Extract the (X, Y) coordinate from the center of the cell holding the provided text.  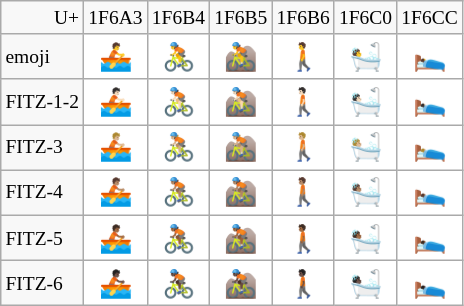
FITZ-1-2 (42, 102)
emoji (42, 56)
🛌🏾 (430, 238)
FITZ-6 (42, 282)
🚵🏼 (241, 148)
🛌 (430, 56)
🛀🏽 (365, 192)
🚴🏼 (178, 148)
1F6C0 (365, 18)
🚴 (178, 56)
🛀🏾 (365, 238)
U+ (42, 18)
🚣🏼 (116, 148)
🛀🏼 (365, 148)
🛀 (365, 56)
1F6A3 (116, 18)
1F6B5 (241, 18)
🚵🏻 (241, 102)
🚶🏻 (303, 102)
🛀🏿 (365, 282)
FITZ-3 (42, 148)
🚵 (241, 56)
🚣🏿 (116, 282)
🚣🏽 (116, 192)
🚶🏾 (303, 238)
FITZ-4 (42, 192)
FITZ-5 (42, 238)
🚶🏿 (303, 282)
🚴🏿 (178, 282)
🛀🏻 (365, 102)
🚴🏻 (178, 102)
🚣🏾 (116, 238)
🚶🏼 (303, 148)
🛌🏻 (430, 102)
1F6B6 (303, 18)
🚣🏻 (116, 102)
1F6B4 (178, 18)
🚵🏿 (241, 282)
🛌🏼 (430, 148)
🚵🏽 (241, 192)
🚶 (303, 56)
🚶🏽 (303, 192)
🚴🏽 (178, 192)
🚣 (116, 56)
🚴🏾 (178, 238)
🛌🏿 (430, 282)
🛌🏽 (430, 192)
1F6CC (430, 18)
🚵🏾 (241, 238)
